Detect which cell encompasses the target text, then output its [x, y] center coordinate. 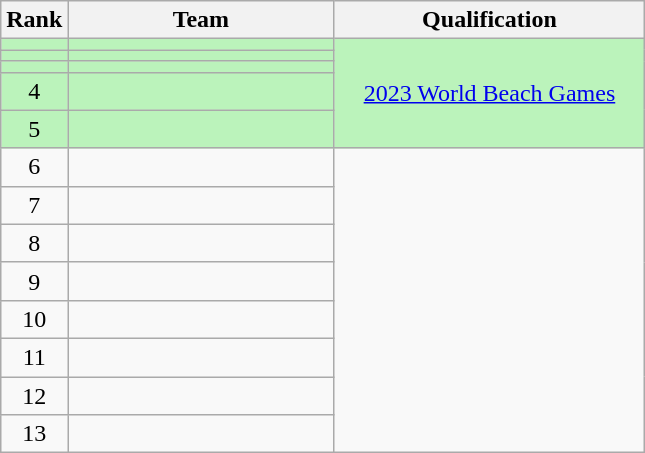
13 [34, 434]
Qualification [490, 20]
5 [34, 129]
10 [34, 319]
8 [34, 243]
6 [34, 167]
Rank [34, 20]
Team [201, 20]
9 [34, 281]
7 [34, 205]
4 [34, 91]
2023 World Beach Games [490, 94]
12 [34, 395]
11 [34, 357]
